Capture the cell that displays the provided text and extract its [x, y] central coordinate. 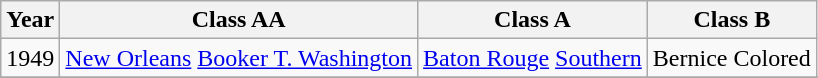
Bernice Colored [732, 58]
Year [30, 20]
Class A [533, 20]
Class AA [239, 20]
New Orleans Booker T. Washington [239, 58]
1949 [30, 58]
Class B [732, 20]
Baton Rouge Southern [533, 58]
